For the text-containing cell, return its midpoint in (x, y) coordinate format. 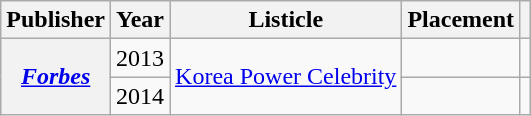
2013 (140, 58)
Forbes (56, 77)
Year (140, 20)
Korea Power Celebrity (286, 77)
Publisher (56, 20)
Placement (461, 20)
Listicle (286, 20)
2014 (140, 96)
